Find where the given text appears and provide that cell's center as [x, y] coordinate. 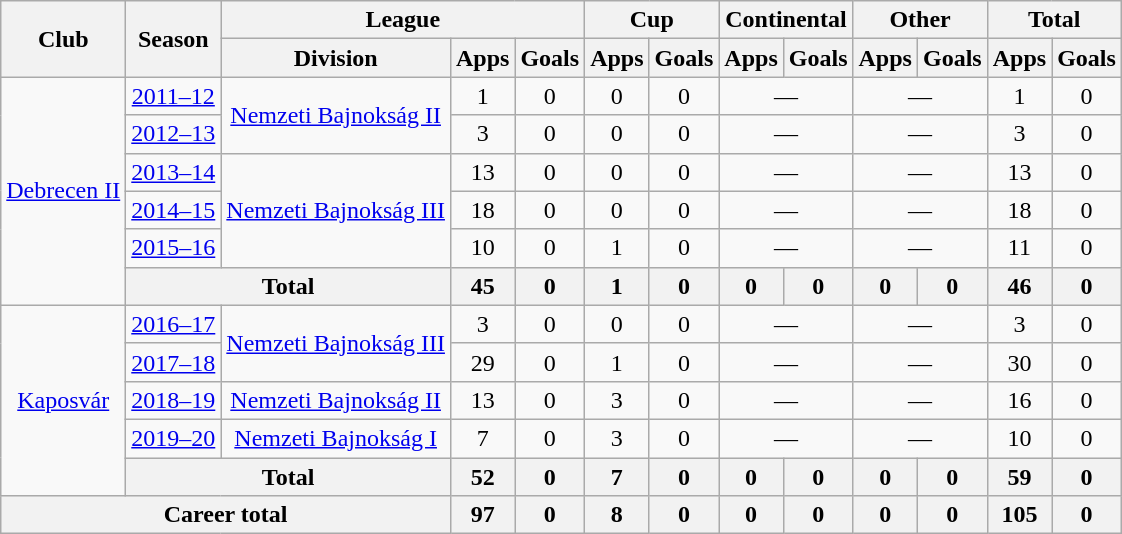
59 [1019, 477]
46 [1019, 286]
97 [482, 515]
2014–15 [174, 210]
29 [482, 362]
105 [1019, 515]
2016–17 [174, 324]
2011–12 [174, 96]
Debrecen II [64, 191]
2017–18 [174, 362]
Cup [652, 20]
2015–16 [174, 248]
Other [920, 20]
11 [1019, 248]
Season [174, 39]
Division [336, 58]
Kaposvár [64, 400]
2013–14 [174, 172]
Career total [226, 515]
2012–13 [174, 134]
8 [617, 515]
Nemzeti Bajnokság I [336, 438]
Continental [786, 20]
Club [64, 39]
2019–20 [174, 438]
45 [482, 286]
League [403, 20]
30 [1019, 362]
2018–19 [174, 400]
52 [482, 477]
16 [1019, 400]
